For the text-containing cell, return its midpoint in (x, y) coordinate format. 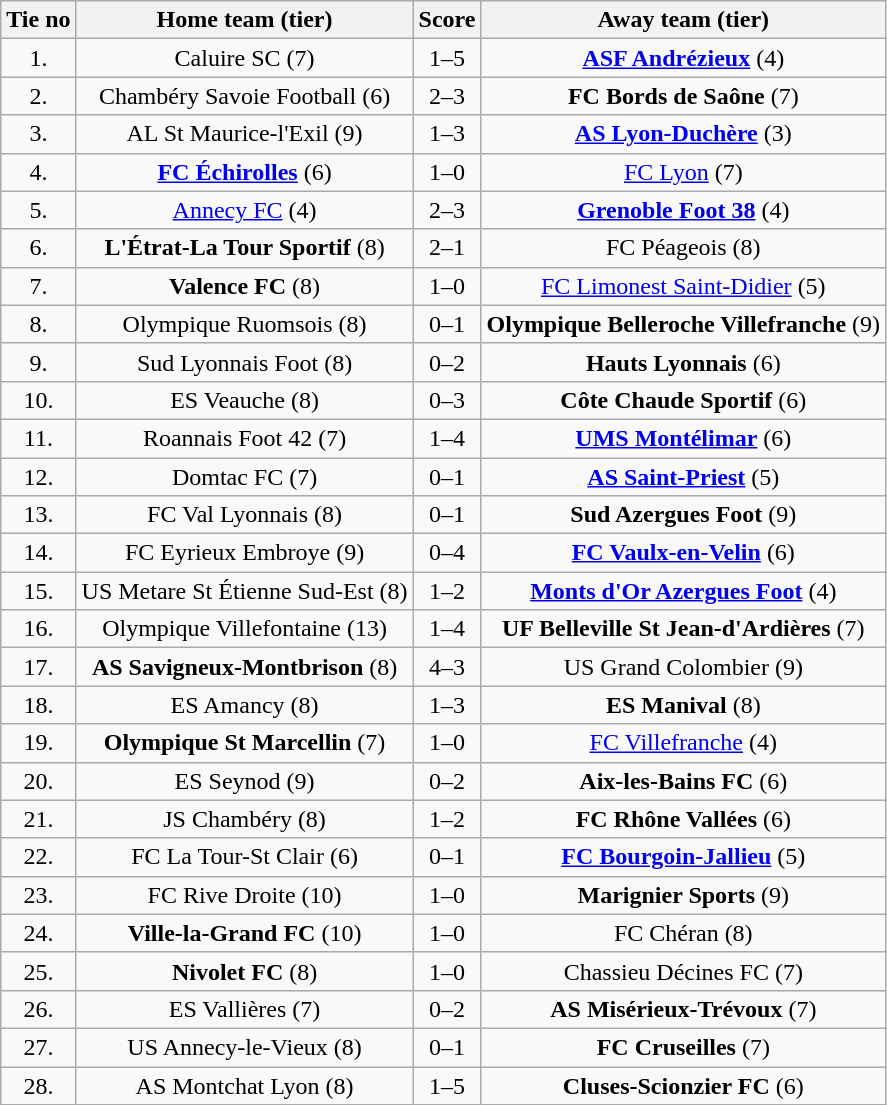
AS Misérieux-Trévoux (7) (684, 1009)
FC Val Lyonnais (8) (244, 515)
Olympique Ruomsois (8) (244, 324)
13. (38, 515)
FC Lyon (7) (684, 172)
FC Rhône Vallées (6) (684, 819)
US Annecy-le-Vieux (8) (244, 1047)
FC Péageois (8) (684, 248)
Chambéry Savoie Football (6) (244, 96)
27. (38, 1047)
4. (38, 172)
Home team (tier) (244, 20)
Valence FC (8) (244, 286)
Chassieu Décines FC (7) (684, 971)
FC Villefranche (4) (684, 743)
3. (38, 134)
21. (38, 819)
12. (38, 477)
FC Eyrieux Embroye (9) (244, 553)
6. (38, 248)
26. (38, 1009)
L'Étrat-La Tour Sportif (8) (244, 248)
ASF Andrézieux (4) (684, 58)
11. (38, 438)
AL St Maurice-l'Exil (9) (244, 134)
8. (38, 324)
Score (447, 20)
JS Chambéry (8) (244, 819)
AS Saint-Priest (5) (684, 477)
FC Échirolles (6) (244, 172)
7. (38, 286)
FC Limonest Saint-Didier (5) (684, 286)
Monts d'Or Azergues Foot (4) (684, 591)
19. (38, 743)
Marignier Sports (9) (684, 895)
Domtac FC (7) (244, 477)
UF Belleville St Jean-d'Ardières (7) (684, 629)
2–1 (447, 248)
Cluses-Scionzier FC (6) (684, 1085)
Grenoble Foot 38 (4) (684, 210)
Olympique Villefontaine (13) (244, 629)
FC Vaulx-en-Velin (6) (684, 553)
US Metare St Étienne Sud-Est (8) (244, 591)
10. (38, 400)
Annecy FC (4) (244, 210)
14. (38, 553)
FC Bords de Saône (7) (684, 96)
24. (38, 933)
22. (38, 857)
ES Veauche (8) (244, 400)
25. (38, 971)
FC La Tour-St Clair (6) (244, 857)
ES Vallières (7) (244, 1009)
Sud Lyonnais Foot (8) (244, 362)
18. (38, 705)
1. (38, 58)
US Grand Colombier (9) (684, 667)
FC Cruseilles (7) (684, 1047)
5. (38, 210)
0–3 (447, 400)
9. (38, 362)
ES Seynod (9) (244, 781)
Away team (tier) (684, 20)
Caluire SC (7) (244, 58)
Aix-les-Bains FC (6) (684, 781)
20. (38, 781)
Nivolet FC (8) (244, 971)
FC Rive Droite (10) (244, 895)
15. (38, 591)
28. (38, 1085)
Côte Chaude Sportif (6) (684, 400)
Sud Azergues Foot (9) (684, 515)
Ville-la-Grand FC (10) (244, 933)
FC Chéran (8) (684, 933)
AS Montchat Lyon (8) (244, 1085)
17. (38, 667)
Olympique Belleroche Villefranche (9) (684, 324)
ES Amancy (8) (244, 705)
FC Bourgoin-Jallieu (5) (684, 857)
UMS Montélimar (6) (684, 438)
ES Manival (8) (684, 705)
2. (38, 96)
AS Lyon-Duchère (3) (684, 134)
AS Savigneux-Montbrison (8) (244, 667)
Hauts Lyonnais (6) (684, 362)
4–3 (447, 667)
Tie no (38, 20)
0–4 (447, 553)
Roannais Foot 42 (7) (244, 438)
23. (38, 895)
16. (38, 629)
Olympique St Marcellin (7) (244, 743)
